For the text-containing cell, return its midpoint in [x, y] coordinate format. 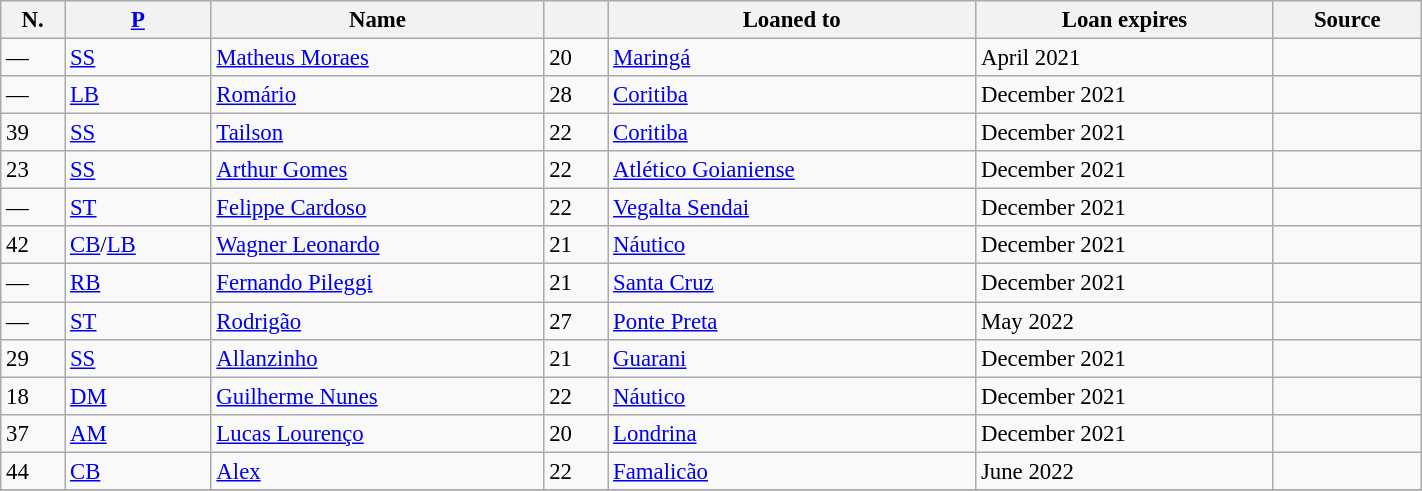
Londrina [792, 433]
Alex [378, 471]
LB [138, 95]
44 [33, 471]
Fernando Pileggi [378, 283]
Lucas Lourenço [378, 433]
Atlético Goianiense [792, 170]
Name [378, 20]
42 [33, 245]
May 2022 [1125, 321]
Matheus Moraes [378, 58]
AM [138, 433]
Ponte Preta [792, 321]
April 2021 [1125, 58]
Allanzinho [378, 358]
Arthur Gomes [378, 170]
37 [33, 433]
27 [576, 321]
CB [138, 471]
Guarani [792, 358]
CB/LB [138, 245]
Felippe Cardoso [378, 208]
DM [138, 396]
Santa Cruz [792, 283]
23 [33, 170]
Guilherme Nunes [378, 396]
Tailson [378, 133]
Rodrigão [378, 321]
39 [33, 133]
RB [138, 283]
Loaned to [792, 20]
18 [33, 396]
Romário [378, 95]
Wagner Leonardo [378, 245]
Maringá [792, 58]
P [138, 20]
29 [33, 358]
June 2022 [1125, 471]
Loan expires [1125, 20]
Vegalta Sendai [792, 208]
Famalicão [792, 471]
28 [576, 95]
N. [33, 20]
Source [1347, 20]
